Pinpoint the cell where the given text exists, returning its (x, y) midpoint coordinate. 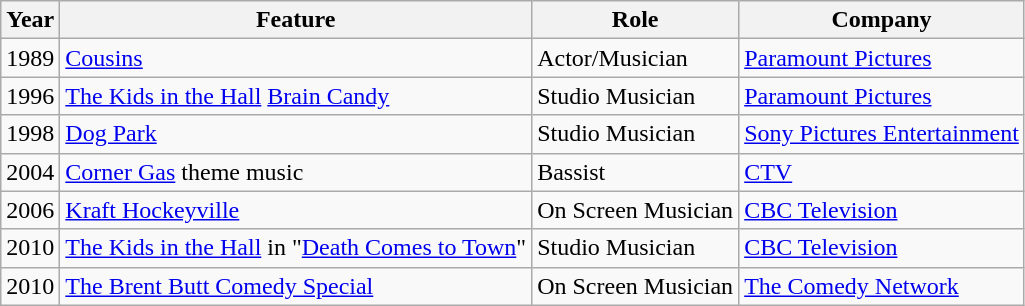
Actor/Musician (636, 58)
1996 (30, 96)
Dog Park (296, 134)
The Brent Butt Comedy Special (296, 286)
2006 (30, 210)
Corner Gas theme music (296, 172)
The Comedy Network (882, 286)
Company (882, 20)
Sony Pictures Entertainment (882, 134)
Kraft Hockeyville (296, 210)
Cousins (296, 58)
2004 (30, 172)
Role (636, 20)
Feature (296, 20)
CTV (882, 172)
The Kids in the Hall Brain Candy (296, 96)
1998 (30, 134)
The Kids in the Hall in "Death Comes to Town" (296, 248)
Year (30, 20)
1989 (30, 58)
Bassist (636, 172)
